From the cell containing the given text, extract its center point as (x, y) coordinate. 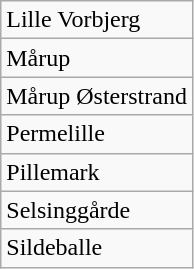
Lille Vorbjerg (97, 20)
Mårup Østerstrand (97, 96)
Selsinggårde (97, 210)
Pillemark (97, 172)
Sildeballe (97, 248)
Mårup (97, 58)
Permelille (97, 134)
